For the text-containing cell, return its midpoint in [x, y] coordinate format. 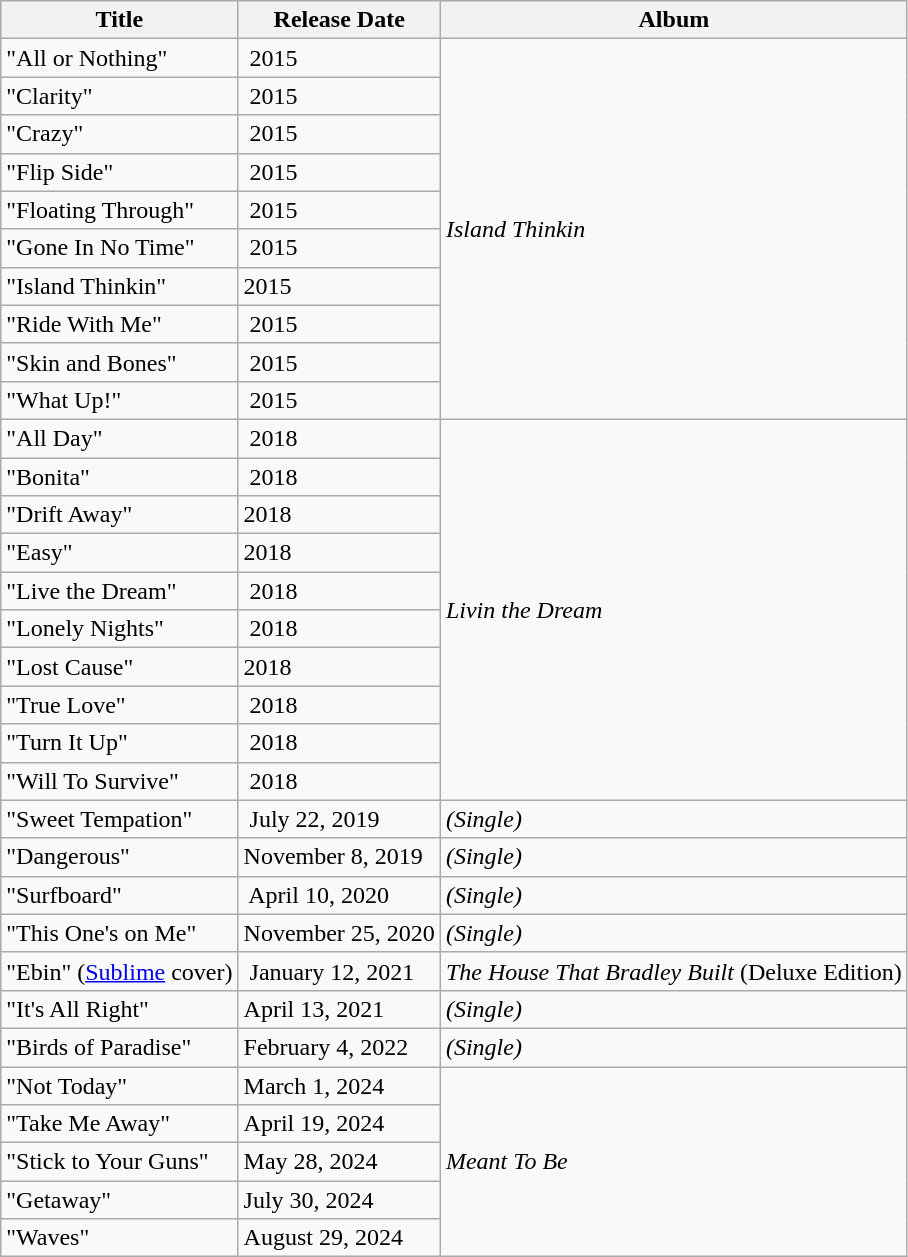
Island Thinkin [674, 230]
"Waves" [120, 1238]
"It's All Right" [120, 1009]
"Ride With Me" [120, 324]
"Sweet Tempation" [120, 819]
February 4, 2022 [339, 1047]
Album [674, 20]
April 13, 2021 [339, 1009]
Title [120, 20]
"Drift Away" [120, 515]
April 19, 2024 [339, 1124]
"This One's on Me" [120, 933]
"Will To Survive" [120, 781]
August 29, 2024 [339, 1238]
"Turn It Up" [120, 743]
"Lost Cause" [120, 667]
November 8, 2019 [339, 857]
"Not Today" [120, 1085]
Meant To Be [674, 1161]
The House That Bradley Built (Deluxe Edition) [674, 971]
"Getaway" [120, 1200]
July 22, 2019 [339, 819]
"Island Thinkin" [120, 286]
"Floating Through" [120, 210]
May 28, 2024 [339, 1162]
March 1, 2024 [339, 1085]
"Lonely Nights" [120, 629]
Livin the Dream [674, 610]
April 10, 2020 [339, 895]
"Easy" [120, 553]
November 25, 2020 [339, 933]
"Birds of Paradise" [120, 1047]
"Stick to Your Guns" [120, 1162]
"All or Nothing" [120, 58]
"Clarity" [120, 96]
"All Day" [120, 438]
"Skin and Bones" [120, 362]
Release Date [339, 20]
"Ebin" (Sublime cover) [120, 971]
"True Love" [120, 705]
"Take Me Away" [120, 1124]
"Bonita" [120, 477]
January 12, 2021 [339, 971]
"Dangerous" [120, 857]
"Gone In No Time" [120, 248]
"What Up!" [120, 400]
"Flip Side" [120, 172]
"Surfboard" [120, 895]
"Crazy" [120, 134]
"Live the Dream" [120, 591]
July 30, 2024 [339, 1200]
